Return the [x, y] coordinate for the center point of the cell that contains the specified text.  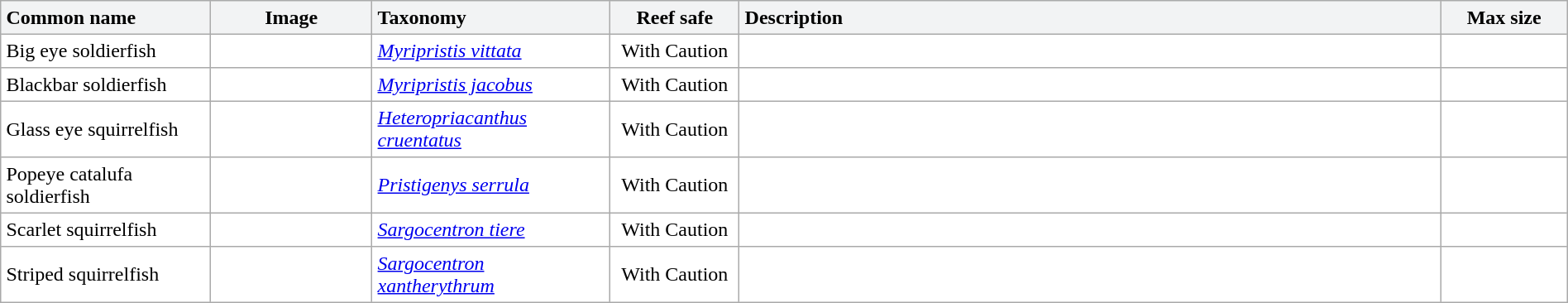
Sargocentron tiere [491, 229]
Pristigenys serrula [491, 185]
Common name [106, 17]
Sargocentron xantherythrum [491, 275]
Blackbar soldierfish [106, 84]
Big eye soldierfish [106, 50]
Popeye catalufa soldierfish [106, 185]
Scarlet squirrelfish [106, 229]
Description [1090, 17]
Striped squirrelfish [106, 275]
Taxonomy [491, 17]
Glass eye squirrelfish [106, 129]
Image [291, 17]
Myripristis vittata [491, 50]
Myripristis jacobus [491, 84]
Reef safe [675, 17]
Max size [1503, 17]
Heteropriacanthus cruentatus [491, 129]
